From the cell containing the given text, extract its center point as [x, y] coordinate. 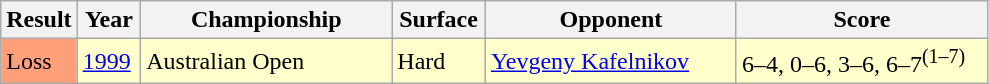
Opponent [610, 20]
Score [862, 20]
Championship [266, 20]
Loss [39, 62]
Australian Open [266, 62]
1999 [109, 62]
6–4, 0–6, 3–6, 6–7(1–7) [862, 62]
Result [39, 20]
Yevgeny Kafelnikov [610, 62]
Year [109, 20]
Surface [439, 20]
Hard [439, 62]
